Capture the cell that displays the provided text and extract its [X, Y] central coordinate. 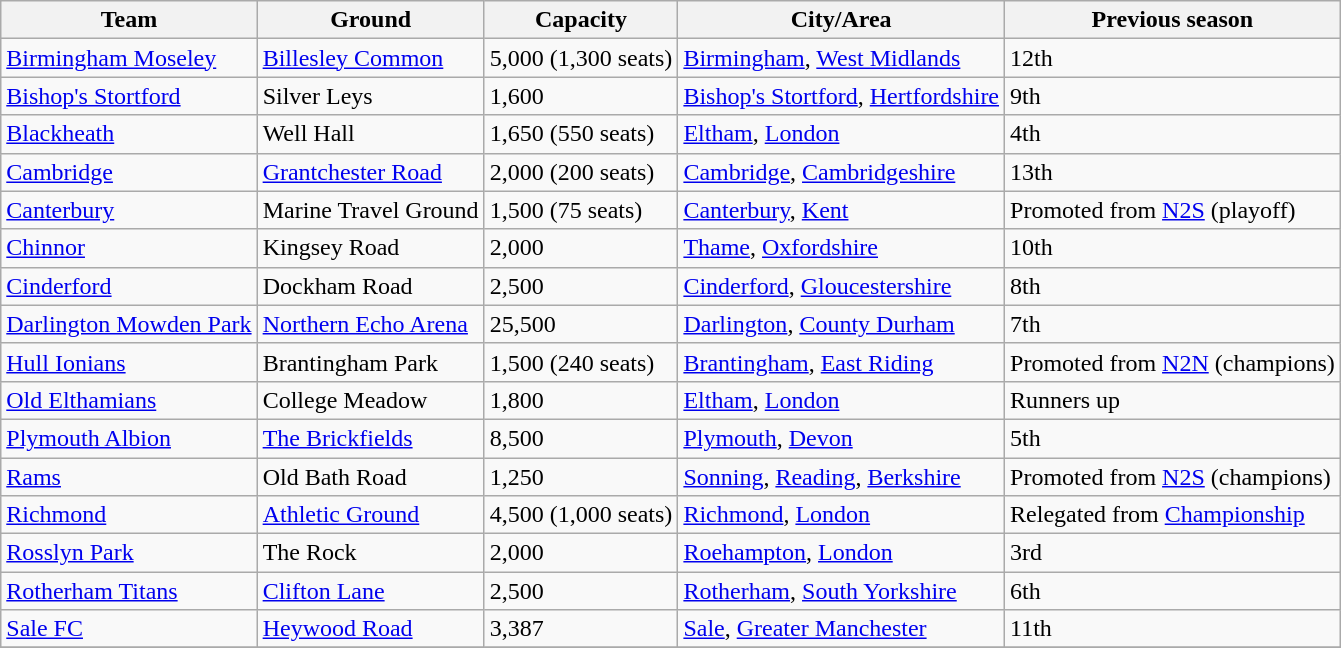
Canterbury, Kent [842, 210]
2,000 (200 seats) [581, 172]
College Meadow [370, 400]
Ground [370, 20]
Old Bath Road [370, 477]
Roehampton, London [842, 553]
Kingsey Road [370, 248]
4th [1173, 134]
13th [1173, 172]
Darlington, County Durham [842, 324]
12th [1173, 58]
Dockham Road [370, 286]
8th [1173, 286]
Rotherham Titans [129, 591]
Relegated from Championship [1173, 515]
11th [1173, 629]
Capacity [581, 20]
8,500 [581, 438]
Old Elthamians [129, 400]
Chinnor [129, 248]
10th [1173, 248]
1,500 (240 seats) [581, 362]
1,500 (75 seats) [581, 210]
Brantingham Park [370, 362]
The Rock [370, 553]
Promoted from N2S (playoff) [1173, 210]
Canterbury [129, 210]
Cambridge, Cambridgeshire [842, 172]
1,250 [581, 477]
Birmingham Moseley [129, 58]
City/Area [842, 20]
Cambridge [129, 172]
Bishop's Stortford, Hertfordshire [842, 96]
1,800 [581, 400]
Plymouth Albion [129, 438]
3rd [1173, 553]
Plymouth, Devon [842, 438]
25,500 [581, 324]
Team [129, 20]
Rotherham, South Yorkshire [842, 591]
Thame, Oxfordshire [842, 248]
Cinderford, Gloucestershire [842, 286]
4,500 (1,000 seats) [581, 515]
Clifton Lane [370, 591]
Promoted from N2S (champions) [1173, 477]
Birmingham, West Midlands [842, 58]
Athletic Ground [370, 515]
1,600 [581, 96]
Northern Echo Arena [370, 324]
1,650 (550 seats) [581, 134]
Marine Travel Ground [370, 210]
Heywood Road [370, 629]
Sale, Greater Manchester [842, 629]
5,000 (1,300 seats) [581, 58]
Silver Leys [370, 96]
Darlington Mowden Park [129, 324]
Previous season [1173, 20]
Rams [129, 477]
9th [1173, 96]
Promoted from N2N (champions) [1173, 362]
Billesley Common [370, 58]
The Brickfields [370, 438]
Sale FC [129, 629]
Bishop's Stortford [129, 96]
Hull Ionians [129, 362]
Rosslyn Park [129, 553]
Grantchester Road [370, 172]
Sonning, Reading, Berkshire [842, 477]
Runners up [1173, 400]
Brantingham, East Riding [842, 362]
Richmond, London [842, 515]
Richmond [129, 515]
7th [1173, 324]
3,387 [581, 629]
Blackheath [129, 134]
Well Hall [370, 134]
Cinderford [129, 286]
5th [1173, 438]
6th [1173, 591]
